Provide the [X, Y] coordinate of the cell's center where the given text is located.  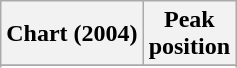
Peakposition [189, 34]
Chart (2004) [72, 34]
